Detect which cell encompasses the target text, then output its [X, Y] center coordinate. 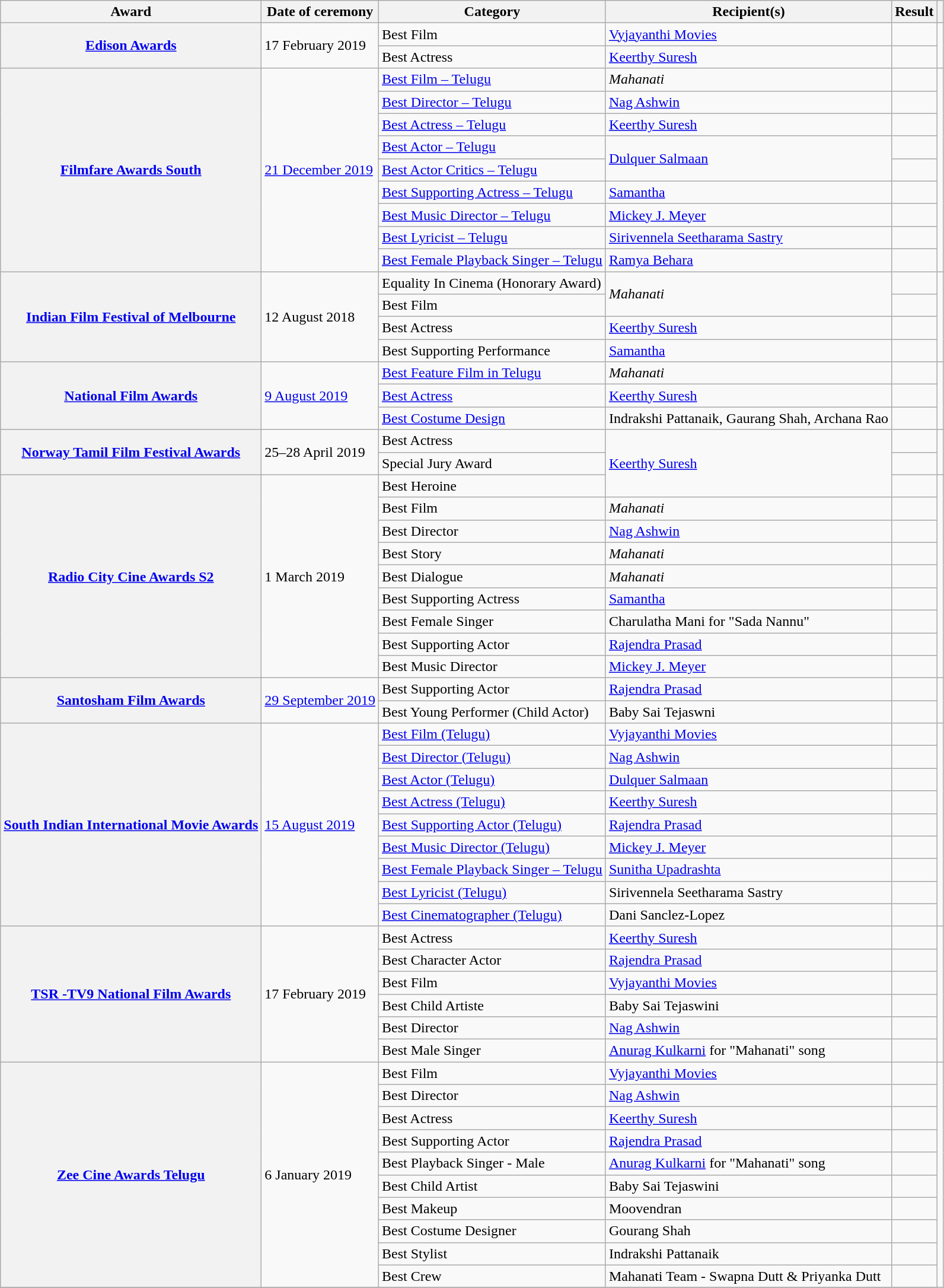
Best Actress (Telugu) [492, 802]
Indrakshi Pattanaik, Gaurang Shah, Archana Rao [748, 418]
South Indian International Movie Awards [131, 825]
Best Supporting Actress – Telugu [492, 192]
Best Director – Telugu [492, 102]
Dani Sanclez-Lopez [748, 915]
Best Story [492, 554]
15 August 2019 [320, 825]
Best Makeup [492, 1209]
Mahanati Team - Swapna Dutt & Priyanka Dutt [748, 1276]
Zee Cine Awards Telugu [131, 1175]
Equality In Cinema (Honorary Award) [492, 283]
Recipient(s) [748, 12]
Best Lyricist – Telugu [492, 237]
Best Actor Critics – Telugu [492, 170]
Best Music Director – Telugu [492, 215]
Best Costume Design [492, 418]
Best Character Actor [492, 960]
Best Film (Telugu) [492, 734]
Date of ceremony [320, 12]
Best Child Artist [492, 1186]
Best Music Director [492, 667]
21 December 2019 [320, 170]
Best Supporting Actress [492, 599]
Moovendran [748, 1209]
Norway Tamil Film Festival Awards [131, 452]
29 September 2019 [320, 701]
TSR -TV9 National Film Awards [131, 994]
Result [914, 12]
Best Supporting Actor (Telugu) [492, 825]
Best Child Artiste [492, 1006]
Special Jury Award [492, 463]
Filmfare Awards South [131, 170]
Best Cinematographer (Telugu) [492, 915]
Best Playback Singer - Male [492, 1163]
9 August 2019 [320, 396]
12 August 2018 [320, 317]
Best Director (Telugu) [492, 757]
6 January 2019 [320, 1175]
Best Supporting Performance [492, 351]
Award [131, 12]
Category [492, 12]
Best Dialogue [492, 576]
Best Music Director (Telugu) [492, 847]
Best Actor (Telugu) [492, 780]
Indian Film Festival of Melbourne [131, 317]
Best Lyricist (Telugu) [492, 892]
Best Female Singer [492, 621]
Best Stylist [492, 1254]
Edison Awards [131, 46]
Best Costume Designer [492, 1231]
National Film Awards [131, 396]
Radio City Cine Awards S2 [131, 577]
Ramya Behara [748, 260]
Best Heroine [492, 486]
Best Feature Film in Telugu [492, 373]
Best Actor – Telugu [492, 147]
Santosham Film Awards [131, 701]
Indrakshi Pattanaik [748, 1254]
Best Young Performer (Child Actor) [492, 712]
25–28 April 2019 [320, 452]
Charulatha Mani for "Sada Nannu" [748, 621]
Gourang Shah [748, 1231]
Sunitha Upadrashta [748, 870]
Best Male Singer [492, 1051]
1 March 2019 [320, 577]
Baby Sai Tejaswni [748, 712]
Best Film – Telugu [492, 79]
Best Actress – Telugu [492, 125]
Best Crew [492, 1276]
